Search for the cell housing the specified text and yield its [X, Y] center coordinate. 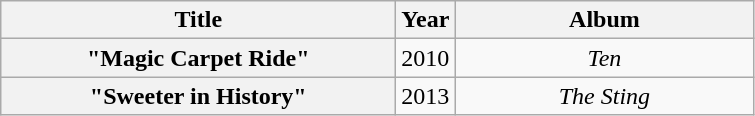
"Magic Carpet Ride" [198, 58]
2010 [426, 58]
2013 [426, 96]
Ten [604, 58]
Year [426, 20]
The Sting [604, 96]
"Sweeter in History" [198, 96]
Title [198, 20]
Album [604, 20]
